Provide the (X, Y) coordinate of the cell's center where the given text is located.  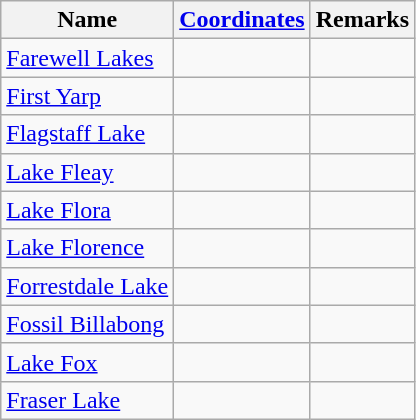
Fraser Lake (88, 400)
Lake Fleay (88, 172)
Flagstaff Lake (88, 134)
Forrestdale Lake (88, 286)
Fossil Billabong (88, 324)
Farewell Lakes (88, 58)
Remarks (362, 20)
Lake Florence (88, 248)
Lake Flora (88, 210)
Coordinates (242, 20)
Name (88, 20)
Lake Fox (88, 362)
First Yarp (88, 96)
